Scan for the cell matching the given text and deliver its (X, Y) coordinate at center. 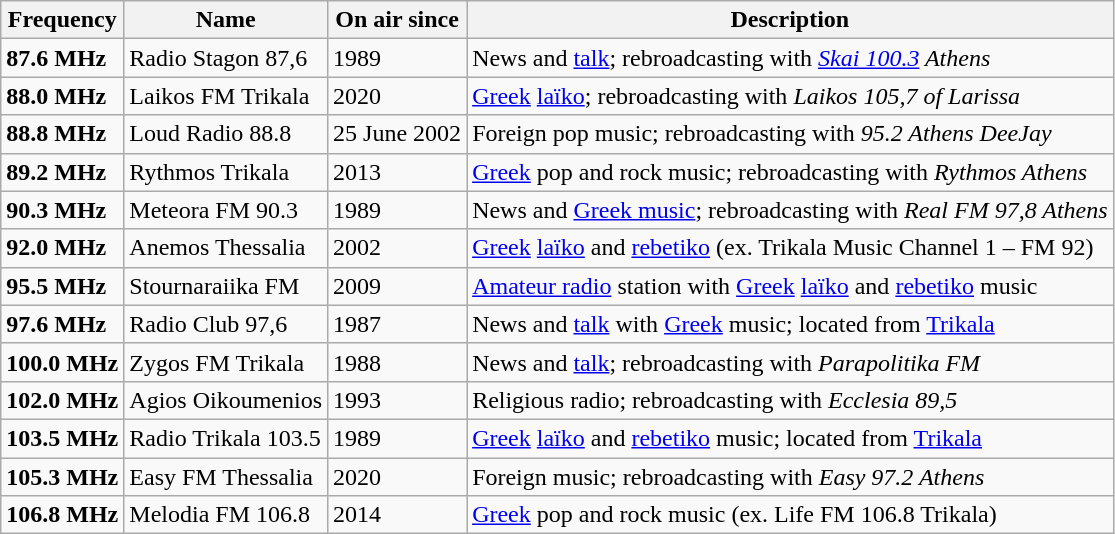
Description (790, 20)
2014 (398, 515)
Radio Stagon 87,6 (226, 58)
Foreign pop music; rebroadcasting with 95.2 Athens DeeJay (790, 134)
Agios Oikoumenios (226, 400)
News and talk; rebroadcasting with Parapolitika FM (790, 362)
2002 (398, 248)
Stournaraiika FM (226, 286)
1988 (398, 362)
On air since (398, 20)
Meteora FM 90.3 (226, 210)
1987 (398, 324)
103.5 MHz (62, 438)
106.8 MHz (62, 515)
2009 (398, 286)
Radio Trikala 103.5 (226, 438)
Name (226, 20)
2013 (398, 172)
25 June 2002 (398, 134)
Melodia FM 106.8 (226, 515)
92.0 MHz (62, 248)
102.0 MHz (62, 400)
Loud Radio 88.8 (226, 134)
105.3 MHz (62, 477)
88.8 MHz (62, 134)
Religious radio; rebroadcasting with Ecclesia 89,5 (790, 400)
Frequency (62, 20)
90.3 MHz (62, 210)
Greek pop and rock music; rebroadcasting with Rythmos Athens (790, 172)
News and talk; rebroadcasting with Skai 100.3 Athens (790, 58)
89.2 MHz (62, 172)
Radio Club 97,6 (226, 324)
88.0 MHz (62, 96)
Easy FM Thessalia (226, 477)
Greek laïko and rebetiko (ex. Trikala Music Channel 1 – FM 92) (790, 248)
Foreign music; rebroadcasting with Easy 97.2 Athens (790, 477)
100.0 MHz (62, 362)
Anemos Thessalia (226, 248)
95.5 MHz (62, 286)
Laikos FM Trikala (226, 96)
Zygos FM Trikala (226, 362)
Greek laïko; rebroadcasting with Laikos 105,7 of Larissa (790, 96)
Amateur radio station with Greek laïko and rebetiko music (790, 286)
Greek pop and rock music (ex. Life FM 106.8 Trikala) (790, 515)
97.6 MHz (62, 324)
News and Greek music; rebroadcasting with Real FM 97,8 Athens (790, 210)
Rythmos Trikala (226, 172)
1993 (398, 400)
87.6 MHz (62, 58)
Greek laïko and rebetiko music; located from Trikala (790, 438)
News and talk with Greek music; located from Trikala (790, 324)
